Determine the [x, y] coordinate at the center of the cell enclosing the given text.  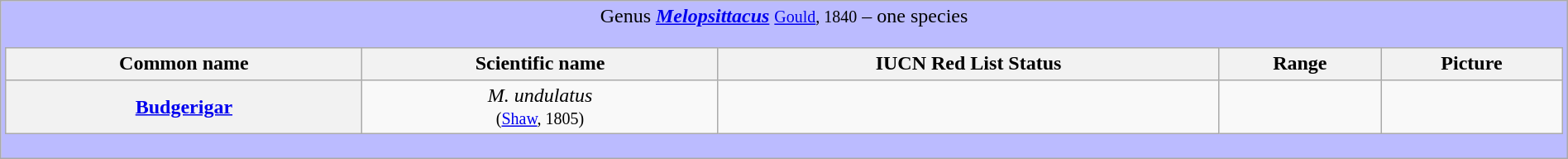
M. undulatus (Shaw, 1805) [541, 106]
IUCN Red List Status [968, 64]
Genus Melopsittacus Gould, 1840 – one species Common name Scientific name IUCN Red List Status Range Picture Budgerigar M. undulatus (Shaw, 1805) [784, 79]
Picture [1472, 64]
Common name [184, 64]
Range [1300, 64]
Budgerigar [184, 106]
Scientific name [541, 64]
